For the text-containing cell, return its midpoint in [X, Y] coordinate format. 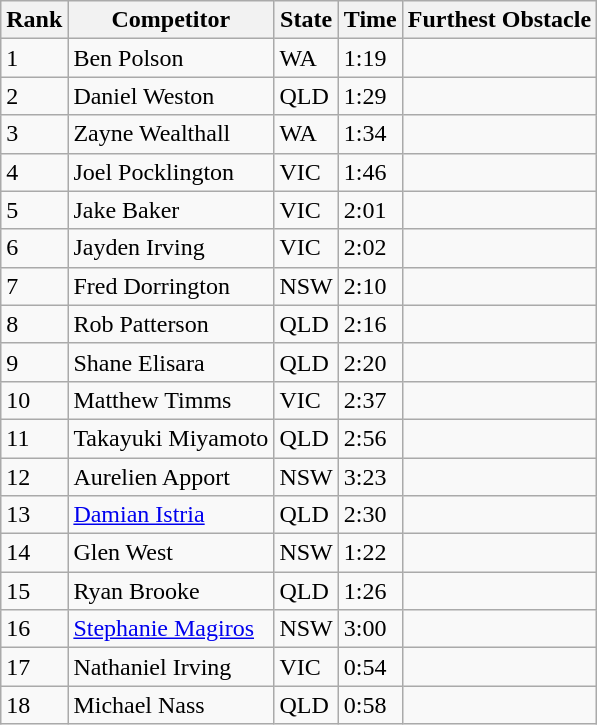
Ryan Brooke [171, 591]
Time [370, 20]
18 [34, 705]
Aurelien Apport [171, 477]
Furthest Obstacle [499, 20]
Shane Elisara [171, 362]
2:01 [370, 210]
Zayne Wealthall [171, 134]
1:26 [370, 591]
Competitor [171, 20]
8 [34, 324]
Stephanie Magiros [171, 629]
1:22 [370, 553]
6 [34, 248]
1:29 [370, 96]
Daniel Weston [171, 96]
9 [34, 362]
3:00 [370, 629]
2:20 [370, 362]
13 [34, 515]
Takayuki Miyamoto [171, 438]
12 [34, 477]
2:10 [370, 286]
4 [34, 172]
Jayden Irving [171, 248]
1:46 [370, 172]
0:58 [370, 705]
2:37 [370, 400]
3:23 [370, 477]
15 [34, 591]
Rank [34, 20]
7 [34, 286]
1:34 [370, 134]
Jake Baker [171, 210]
2 [34, 96]
3 [34, 134]
Damian Istria [171, 515]
5 [34, 210]
2:30 [370, 515]
14 [34, 553]
Fred Dorrington [171, 286]
Michael Nass [171, 705]
17 [34, 667]
Joel Pocklington [171, 172]
11 [34, 438]
2:02 [370, 248]
State [306, 20]
1 [34, 58]
0:54 [370, 667]
Glen West [171, 553]
Ben Polson [171, 58]
Matthew Timms [171, 400]
Rob Patterson [171, 324]
1:19 [370, 58]
Nathaniel Irving [171, 667]
2:16 [370, 324]
2:56 [370, 438]
16 [34, 629]
10 [34, 400]
